Return (x, y) of the center of cell containing provided text 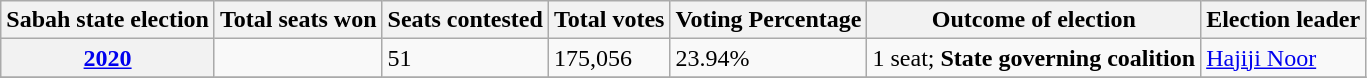
51 (465, 58)
Hajiji Noor (1284, 58)
2020 (108, 58)
Sabah state election (108, 20)
Voting Percentage (768, 20)
Seats contested (465, 20)
1 seat; State governing coalition (1034, 58)
Election leader (1284, 20)
175,056 (609, 58)
23.94% (768, 58)
Total seats won (298, 20)
Total votes (609, 20)
Outcome of election (1034, 20)
